Return (x, y) of the center of cell containing provided text 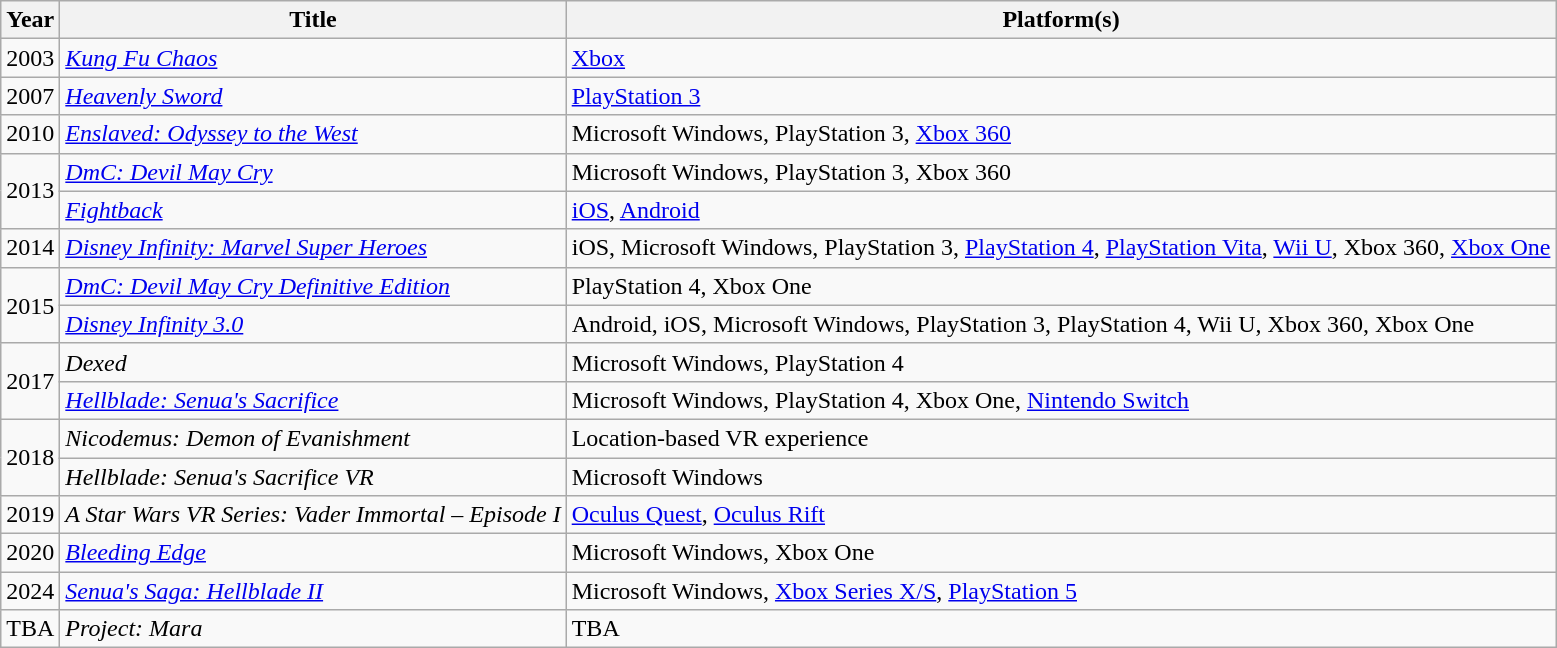
Oculus Quest, Oculus Rift (1061, 515)
2007 (30, 96)
2018 (30, 457)
Hellblade: Senua's Sacrifice VR (313, 477)
Bleeding Edge (313, 553)
iOS, Microsoft Windows, PlayStation 3, PlayStation 4, PlayStation Vita, Wii U, Xbox 360, Xbox One (1061, 248)
Senua's Saga: Hellblade II (313, 591)
Xbox (1061, 58)
Heavenly Sword (313, 96)
Disney Infinity: Marvel Super Heroes (313, 248)
Kung Fu Chaos (313, 58)
Nicodemus: Demon of Evanishment (313, 438)
2017 (30, 381)
2013 (30, 191)
2020 (30, 553)
2003 (30, 58)
Disney Infinity 3.0 (313, 324)
DmC: Devil May Cry (313, 172)
2015 (30, 305)
2010 (30, 134)
Project: Mara (313, 629)
Fightback (313, 210)
Hellblade: Senua's Sacrifice (313, 400)
iOS, Android (1061, 210)
2014 (30, 248)
Microsoft Windows (1061, 477)
Enslaved: Odyssey to the West (313, 134)
Dexed (313, 362)
Title (313, 20)
Microsoft Windows, PlayStation 4 (1061, 362)
2019 (30, 515)
Microsoft Windows, PlayStation 4, Xbox One, Nintendo Switch (1061, 400)
Location-based VR experience (1061, 438)
2024 (30, 591)
Android, iOS, Microsoft Windows, PlayStation 3, PlayStation 4, Wii U, Xbox 360, Xbox One (1061, 324)
PlayStation 4, Xbox One (1061, 286)
DmC: Devil May Cry Definitive Edition (313, 286)
Microsoft Windows, Xbox One (1061, 553)
PlayStation 3 (1061, 96)
Year (30, 20)
Platform(s) (1061, 20)
A Star Wars VR Series: Vader Immortal – Episode I (313, 515)
Microsoft Windows, Xbox Series X/S, PlayStation 5 (1061, 591)
